Scan for the cell matching the given text and deliver its (x, y) coordinate at center. 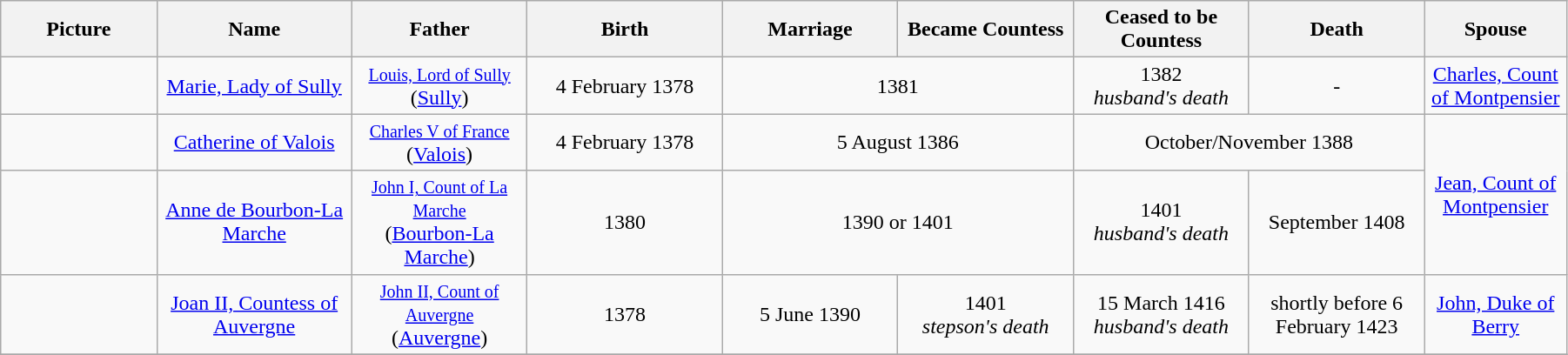
1380 (625, 223)
John, Duke of Berry (1495, 314)
1381 (898, 85)
1401stepson's death (986, 314)
- (1337, 85)
1401husband's death (1162, 223)
Anne de Bourbon-La Marche (254, 223)
1382husband's death (1162, 85)
Became Countess (986, 30)
Father (439, 30)
Louis, Lord of Sully (Sully) (439, 85)
October/November 1388 (1250, 143)
Picture (78, 30)
1378 (625, 314)
Death (1337, 30)
Marie, Lady of Sully (254, 85)
John II, Count of Auvergne(Auvergne) (439, 314)
15 March 1416husband's death (1162, 314)
5 June 1390 (810, 314)
Charles V of France(Valois) (439, 143)
Marriage (810, 30)
John I, Count of La Marche (Bourbon-La Marche) (439, 223)
Spouse (1495, 30)
September 1408 (1337, 223)
5 August 1386 (898, 143)
Birth (625, 30)
Jean, Count of Montpensier (1495, 194)
Charles, Count of Montpensier (1495, 85)
Joan II, Countess of Auvergne (254, 314)
1390 or 1401 (898, 223)
Ceased to be Countess (1162, 30)
Catherine of Valois (254, 143)
shortly before 6 February 1423 (1337, 314)
Name (254, 30)
